Detect which cell encompasses the target text, then output its [x, y] center coordinate. 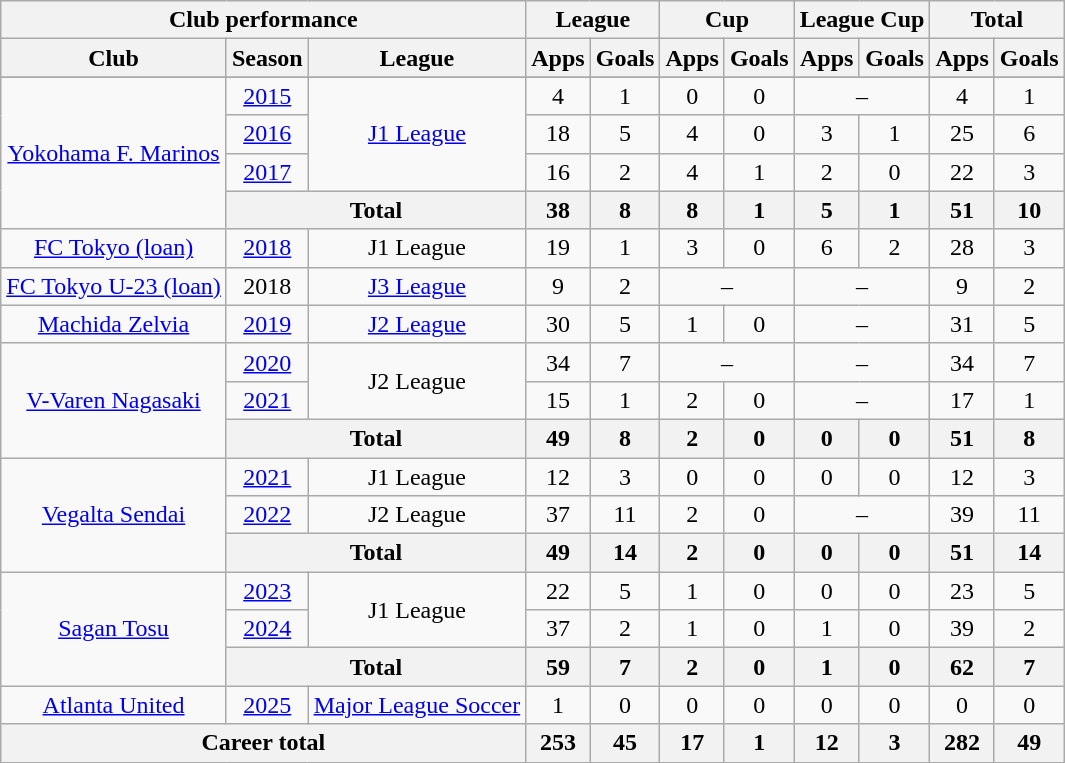
Atlanta United [114, 705]
J3 League [417, 286]
V-Varen Nagasaki [114, 400]
2015 [267, 96]
2020 [267, 362]
2019 [267, 324]
25 [962, 134]
FC Tokyo U-23 (loan) [114, 286]
Club [114, 58]
253 [558, 743]
Machida Zelvia [114, 324]
2023 [267, 591]
Cup [727, 20]
2022 [267, 515]
18 [558, 134]
2025 [267, 705]
28 [962, 248]
15 [558, 400]
Career total [264, 743]
45 [625, 743]
10 [1029, 210]
282 [962, 743]
Club performance [264, 20]
62 [962, 667]
23 [962, 591]
League Cup [862, 20]
Season [267, 58]
19 [558, 248]
Major League Soccer [417, 705]
FC Tokyo (loan) [114, 248]
59 [558, 667]
31 [962, 324]
Yokohama F. Marinos [114, 153]
Sagan Tosu [114, 629]
2016 [267, 134]
30 [558, 324]
Vegalta Sendai [114, 515]
2024 [267, 629]
2017 [267, 172]
38 [558, 210]
16 [558, 172]
